Find where the given text appears and provide that cell's center as (x, y) coordinate. 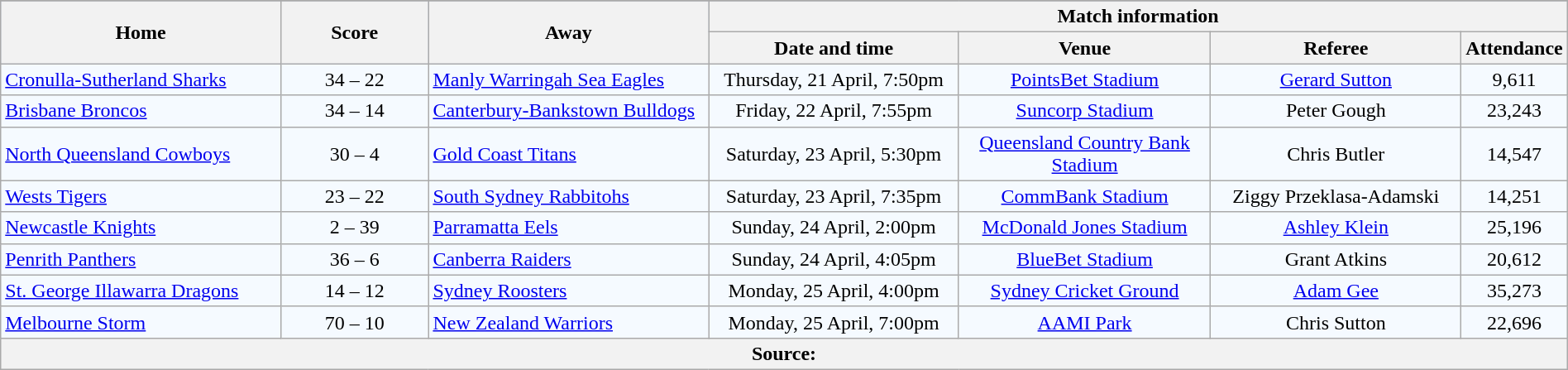
Sunday, 24 April, 2:00pm (834, 228)
Gold Coast Titans (569, 154)
23,243 (1514, 111)
McDonald Jones Stadium (1084, 228)
34 – 22 (354, 79)
Adam Gee (1336, 291)
Match information (1138, 17)
Queensland Country Bank Stadium (1084, 154)
Referee (1336, 48)
Attendance (1514, 48)
Manly Warringah Sea Eagles (569, 79)
Source: (784, 353)
Peter Gough (1336, 111)
Grant Atkins (1336, 259)
Chris Sutton (1336, 322)
Away (569, 32)
Date and time (834, 48)
25,196 (1514, 228)
9,611 (1514, 79)
Sydney Roosters (569, 291)
Monday, 25 April, 4:00pm (834, 291)
Venue (1084, 48)
PointsBet Stadium (1084, 79)
Saturday, 23 April, 5:30pm (834, 154)
Canberra Raiders (569, 259)
22,696 (1514, 322)
AAMI Park (1084, 322)
Wests Tigers (141, 196)
Ashley Klein (1336, 228)
23 – 22 (354, 196)
70 – 10 (354, 322)
20,612 (1514, 259)
St. George Illawarra Dragons (141, 291)
Friday, 22 April, 7:55pm (834, 111)
Monday, 25 April, 7:00pm (834, 322)
Sydney Cricket Ground (1084, 291)
Score (354, 32)
Ziggy Przeklasa-Adamski (1336, 196)
34 – 14 (354, 111)
36 – 6 (354, 259)
CommBank Stadium (1084, 196)
14,547 (1514, 154)
Penrith Panthers (141, 259)
Saturday, 23 April, 7:35pm (834, 196)
14 – 12 (354, 291)
Chris Butler (1336, 154)
New Zealand Warriors (569, 322)
South Sydney Rabbitohs (569, 196)
14,251 (1514, 196)
Gerard Sutton (1336, 79)
30 – 4 (354, 154)
2 – 39 (354, 228)
Sunday, 24 April, 4:05pm (834, 259)
Newcastle Knights (141, 228)
Cronulla-Sutherland Sharks (141, 79)
Home (141, 32)
Thursday, 21 April, 7:50pm (834, 79)
BlueBet Stadium (1084, 259)
Melbourne Storm (141, 322)
Parramatta Eels (569, 228)
Canterbury-Bankstown Bulldogs (569, 111)
Brisbane Broncos (141, 111)
North Queensland Cowboys (141, 154)
35,273 (1514, 291)
Suncorp Stadium (1084, 111)
